For the text-containing cell, return its midpoint in [X, Y] coordinate format. 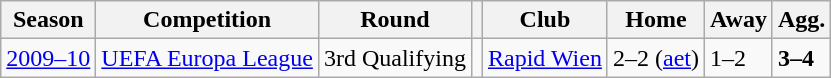
2009–10 [48, 58]
1–2 [738, 58]
Competition [208, 20]
Round [394, 20]
3–4 [801, 58]
Away [738, 20]
Season [48, 20]
UEFA Europa League [208, 58]
Club [544, 20]
3rd Qualifying [394, 58]
Home [656, 20]
2–2 (aet) [656, 58]
Rapid Wien [544, 58]
Agg. [801, 20]
